Identify which cell holds the provided text, then report its (X, Y) central coordinate. 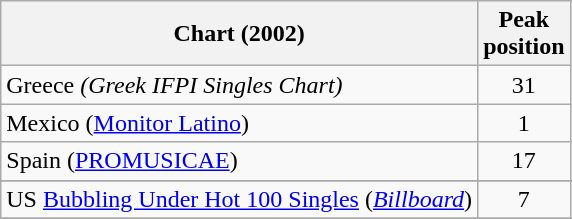
Mexico (Monitor Latino) (240, 123)
Greece (Greek IFPI Singles Chart) (240, 85)
7 (524, 199)
1 (524, 123)
US Bubbling Under Hot 100 Singles (Billboard) (240, 199)
31 (524, 85)
Chart (2002) (240, 34)
17 (524, 161)
Peakposition (524, 34)
Spain (PROMUSICAE) (240, 161)
